Provide the [x, y] coordinate of the cell's center where the given text is located.  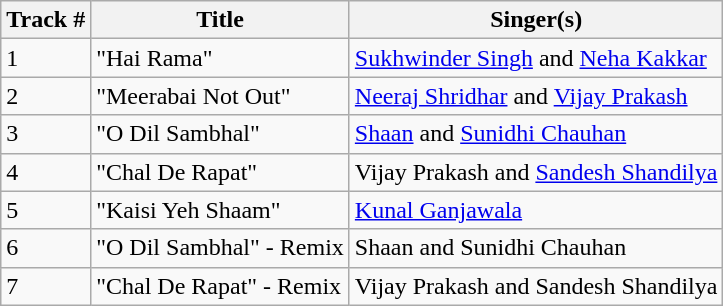
"Chal De Rapat" - Remix [220, 286]
Neeraj Shridhar and Vijay Prakash [536, 96]
"Kaisi Yeh Shaam" [220, 210]
Title [220, 20]
Track # [46, 20]
7 [46, 286]
3 [46, 134]
"Hai Rama" [220, 58]
"O Dil Sambhal" [220, 134]
2 [46, 96]
6 [46, 248]
4 [46, 172]
Sukhwinder Singh and Neha Kakkar [536, 58]
Kunal Ganjawala [536, 210]
1 [46, 58]
Singer(s) [536, 20]
5 [46, 210]
"Chal De Rapat" [220, 172]
"Meerabai Not Out" [220, 96]
"O Dil Sambhal" - Remix [220, 248]
